Detect which cell encompasses the target text, then output its [x, y] center coordinate. 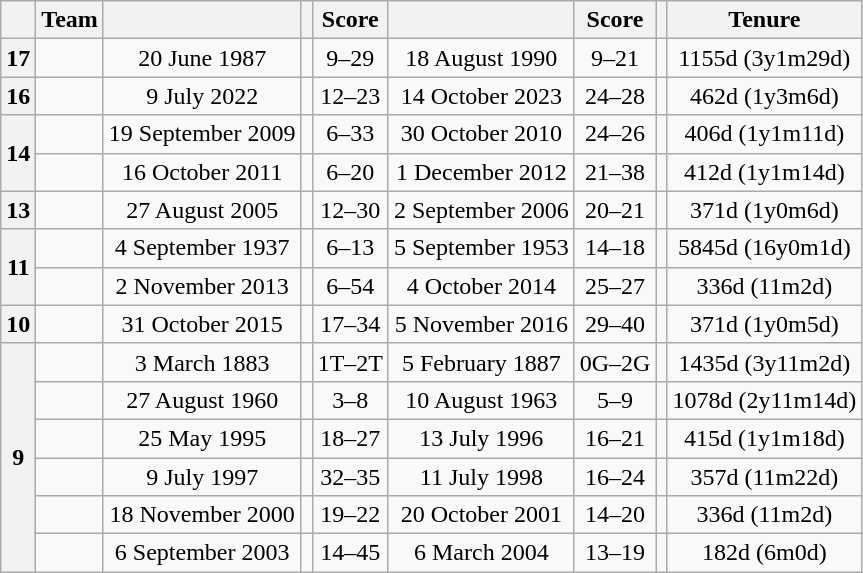
31 October 2015 [202, 324]
21–38 [615, 172]
29–40 [615, 324]
30 October 2010 [481, 134]
13 [18, 210]
Team [70, 20]
13–19 [615, 553]
5 February 1887 [481, 362]
14 [18, 153]
13 July 1996 [481, 438]
9–29 [350, 58]
25–27 [615, 286]
18–27 [350, 438]
17–34 [350, 324]
Tenure [764, 20]
20 October 2001 [481, 515]
18 November 2000 [202, 515]
1T–2T [350, 362]
11 July 1998 [481, 477]
14–20 [615, 515]
415d (1y1m18d) [764, 438]
1155d (3y1m29d) [764, 58]
14 October 2023 [481, 96]
6–54 [350, 286]
10 August 1963 [481, 400]
5–9 [615, 400]
357d (11m22d) [764, 477]
182d (6m0d) [764, 553]
14–18 [615, 248]
5 September 1953 [481, 248]
371d (1y0m5d) [764, 324]
2 November 2013 [202, 286]
27 August 1960 [202, 400]
17 [18, 58]
412d (1y1m14d) [764, 172]
406d (1y1m11d) [764, 134]
18 August 1990 [481, 58]
9 July 1997 [202, 477]
19–22 [350, 515]
12–23 [350, 96]
6–13 [350, 248]
9–21 [615, 58]
6 September 2003 [202, 553]
16–21 [615, 438]
20–21 [615, 210]
3–8 [350, 400]
6–20 [350, 172]
11 [18, 267]
5 November 2016 [481, 324]
6–33 [350, 134]
20 June 1987 [202, 58]
6 March 2004 [481, 553]
1435d (3y11m2d) [764, 362]
14–45 [350, 553]
4 September 1937 [202, 248]
4 October 2014 [481, 286]
16 [18, 96]
9 [18, 457]
1078d (2y11m14d) [764, 400]
462d (1y3m6d) [764, 96]
27 August 2005 [202, 210]
16 October 2011 [202, 172]
9 July 2022 [202, 96]
32–35 [350, 477]
0G–2G [615, 362]
12–30 [350, 210]
10 [18, 324]
5845d (16y0m1d) [764, 248]
371d (1y0m6d) [764, 210]
19 September 2009 [202, 134]
25 May 1995 [202, 438]
16–24 [615, 477]
24–28 [615, 96]
1 December 2012 [481, 172]
24–26 [615, 134]
2 September 2006 [481, 210]
3 March 1883 [202, 362]
